Capture the cell that displays the provided text and extract its [x, y] central coordinate. 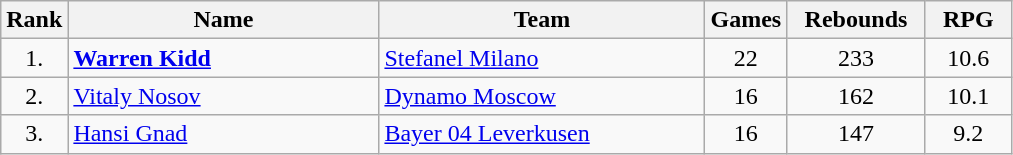
RPG [968, 20]
3. [34, 134]
9.2 [968, 134]
10.6 [968, 58]
Hansi Gnad [224, 134]
10.1 [968, 96]
Team [542, 20]
Name [224, 20]
Rebounds [856, 20]
Warren Kidd [224, 58]
233 [856, 58]
Games [746, 20]
2. [34, 96]
Dynamo Moscow [542, 96]
22 [746, 58]
162 [856, 96]
Vitaly Nosov [224, 96]
1. [34, 58]
Rank [34, 20]
Stefanel Milano [542, 58]
Bayer 04 Leverkusen [542, 134]
147 [856, 134]
